For the text-containing cell, return its midpoint in [X, Y] coordinate format. 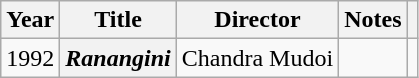
Year [30, 20]
Chandra Mudoi [257, 58]
Director [257, 20]
Title [118, 20]
Ranangini [118, 58]
Notes [373, 20]
1992 [30, 58]
